From the cell containing the given text, extract its center point as [X, Y] coordinate. 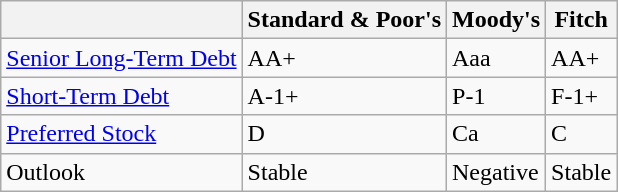
Preferred Stock [122, 134]
F-1+ [582, 96]
P-1 [496, 96]
Fitch [582, 20]
C [582, 134]
Aaa [496, 58]
Moody's [496, 20]
D [344, 134]
Outlook [122, 172]
A-1+ [344, 96]
Senior Long-Term Debt [122, 58]
Negative [496, 172]
Standard & Poor's [344, 20]
Short-Term Debt [122, 96]
Ca [496, 134]
